Provide the (x, y) coordinate of the cell's center where the given text is located.  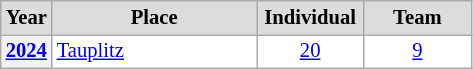
Tauplitz (154, 51)
Team (418, 17)
Individual (310, 17)
20 (310, 51)
2024 (26, 51)
Place (154, 17)
9 (418, 51)
Year (26, 17)
